Provide the (x, y) coordinate of the cell's center where the given text is located.  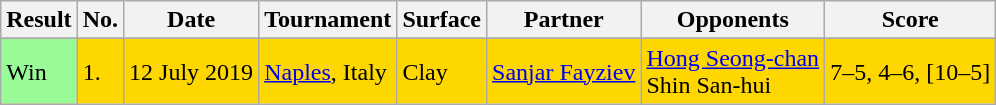
7–5, 4–6, [10–5] (910, 72)
Clay (442, 72)
Score (910, 20)
Opponents (733, 20)
Sanjar Fayziev (564, 72)
Tournament (328, 20)
No. (100, 20)
Win (39, 72)
Naples, Italy (328, 72)
Result (39, 20)
Hong Seong-chan Shin San-hui (733, 72)
Date (192, 20)
1. (100, 72)
Surface (442, 20)
12 July 2019 (192, 72)
Partner (564, 20)
